Search for the cell housing the specified text and yield its (X, Y) center coordinate. 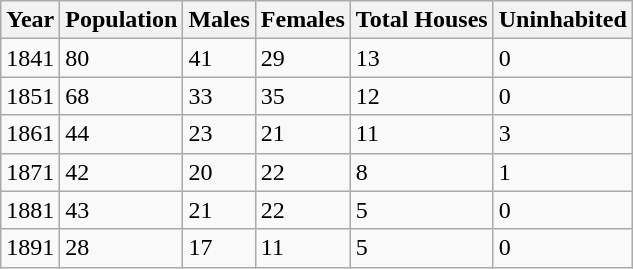
Females (302, 20)
33 (219, 96)
Year (30, 20)
1891 (30, 248)
23 (219, 134)
1851 (30, 96)
1871 (30, 172)
29 (302, 58)
Population (122, 20)
1 (562, 172)
8 (422, 172)
13 (422, 58)
17 (219, 248)
43 (122, 210)
3 (562, 134)
Males (219, 20)
42 (122, 172)
80 (122, 58)
35 (302, 96)
20 (219, 172)
1861 (30, 134)
Uninhabited (562, 20)
1841 (30, 58)
Total Houses (422, 20)
12 (422, 96)
1881 (30, 210)
28 (122, 248)
44 (122, 134)
41 (219, 58)
68 (122, 96)
